Search for the cell housing the specified text and yield its (x, y) center coordinate. 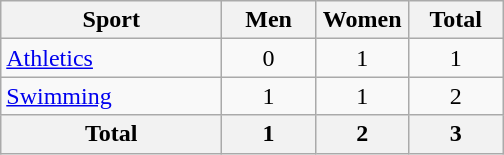
Women (362, 20)
3 (456, 134)
0 (269, 58)
Athletics (112, 58)
Swimming (112, 96)
Men (269, 20)
Sport (112, 20)
